Return the (X, Y) coordinate for the center point of the cell that contains the specified text.  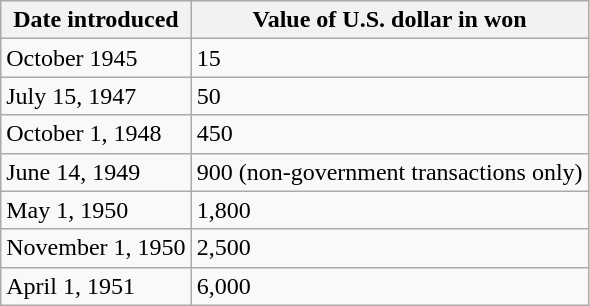
April 1, 1951 (96, 286)
October 1945 (96, 58)
50 (390, 96)
450 (390, 134)
November 1, 1950 (96, 248)
2,500 (390, 248)
October 1, 1948 (96, 134)
15 (390, 58)
1,800 (390, 210)
July 15, 1947 (96, 96)
June 14, 1949 (96, 172)
Value of U.S. dollar in won (390, 20)
May 1, 1950 (96, 210)
6,000 (390, 286)
900 (non-government transactions only) (390, 172)
Date introduced (96, 20)
